Provide the [x, y] coordinate of the cell's center where the given text is located.  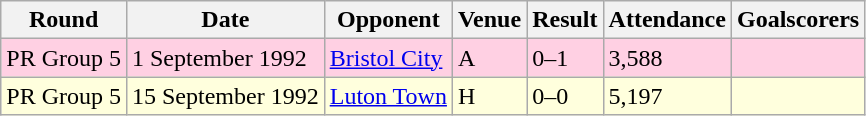
Date [225, 20]
3,588 [667, 58]
Round [64, 20]
0–1 [565, 58]
Opponent [388, 20]
Bristol City [388, 58]
0–0 [565, 96]
5,197 [667, 96]
Venue [489, 20]
Result [565, 20]
Goalscorers [798, 20]
Luton Town [388, 96]
A [489, 58]
1 September 1992 [225, 58]
15 September 1992 [225, 96]
H [489, 96]
Attendance [667, 20]
